Capture the cell that displays the provided text and extract its (x, y) central coordinate. 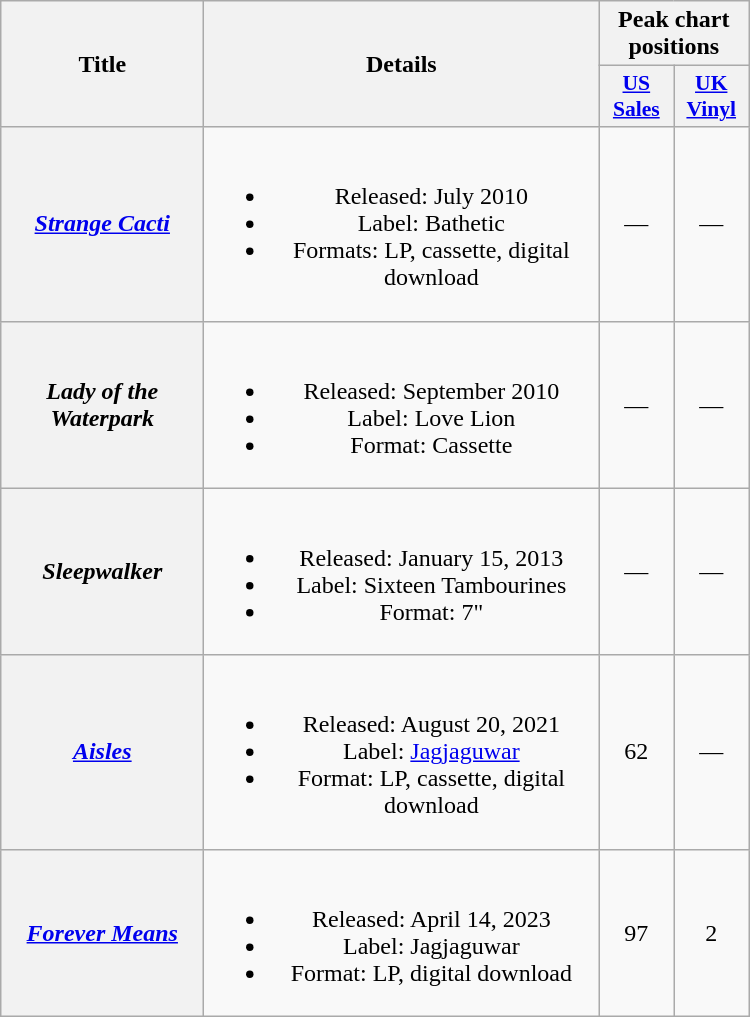
Released: August 20, 2021Label: JagjaguwarFormat: LP, cassette, digital download (402, 752)
Forever Means (102, 932)
97 (636, 932)
2 (712, 932)
Details (402, 64)
Released: April 14, 2023Label: JagjaguwarFormat: LP, digital download (402, 932)
Strange Cacti (102, 224)
Released: January 15, 2013Label: Sixteen TambourinesFormat: 7" (402, 572)
Title (102, 64)
62 (636, 752)
Peak chart positions (674, 34)
Lady of the Waterpark (102, 404)
USSales (636, 96)
Released: July 2010Label: BatheticFormats: LP, cassette, digital download (402, 224)
Aisles (102, 752)
UKVinyl (712, 96)
Sleepwalker (102, 572)
Released: September 2010Label: Love LionFormat: Cassette (402, 404)
